Detect which cell encompasses the target text, then output its (X, Y) center coordinate. 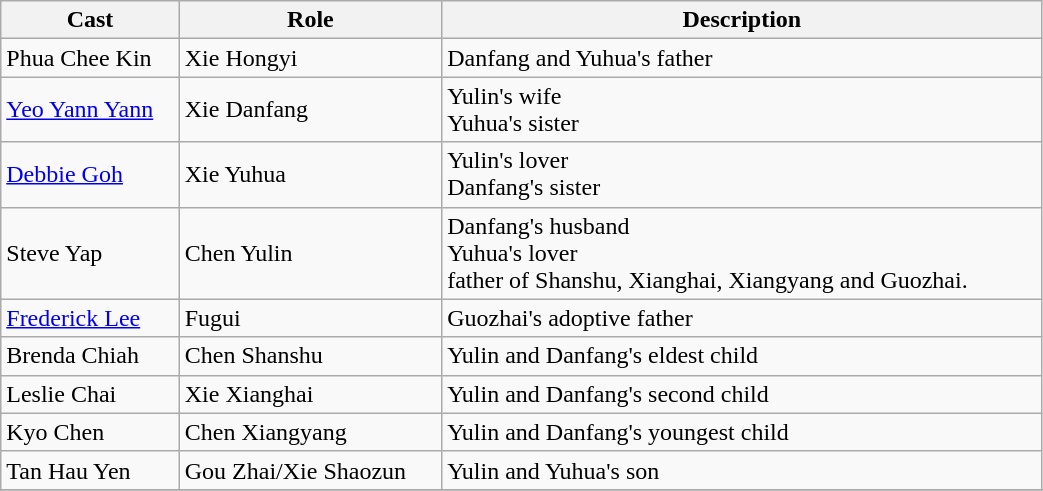
Yulin and Danfang's second child (742, 394)
Tan Hau Yen (90, 470)
Danfang and Yuhua's father (742, 58)
Kyo Chen (90, 432)
Xie Danfang (310, 110)
Debbie Goh (90, 174)
Leslie Chai (90, 394)
Description (742, 20)
Chen Yulin (310, 253)
Cast (90, 20)
Gou Zhai/Xie Shaozun (310, 470)
Yulin and Yuhua's son (742, 470)
Yulin's loverDanfang's sister (742, 174)
Xie Yuhua (310, 174)
Frederick Lee (90, 318)
Danfang's husbandYuhua's loverfather of Shanshu, Xianghai, Xiangyang and Guozhai. (742, 253)
Yulin's wifeYuhua's sister (742, 110)
Chen Xiangyang (310, 432)
Fugui (310, 318)
Xie Hongyi (310, 58)
Phua Chee Kin (90, 58)
Steve Yap (90, 253)
Brenda Chiah (90, 356)
Yulin and Danfang's youngest child (742, 432)
Guozhai's adoptive father (742, 318)
Role (310, 20)
Chen Shanshu (310, 356)
Yulin and Danfang's eldest child (742, 356)
Yeo Yann Yann (90, 110)
Xie Xianghai (310, 394)
